Capture the cell that displays the provided text and extract its (x, y) central coordinate. 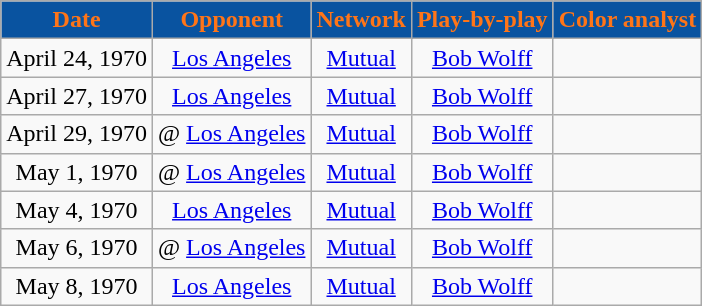
Date (77, 20)
April 24, 1970 (77, 58)
April 29, 1970 (77, 134)
May 8, 1970 (77, 286)
May 1, 1970 (77, 172)
Opponent (231, 20)
Color analyst (628, 20)
Play-by-play (482, 20)
April 27, 1970 (77, 96)
May 6, 1970 (77, 248)
Network (361, 20)
May 4, 1970 (77, 210)
